Provide the [x, y] coordinate of the cell's center where the given text is located.  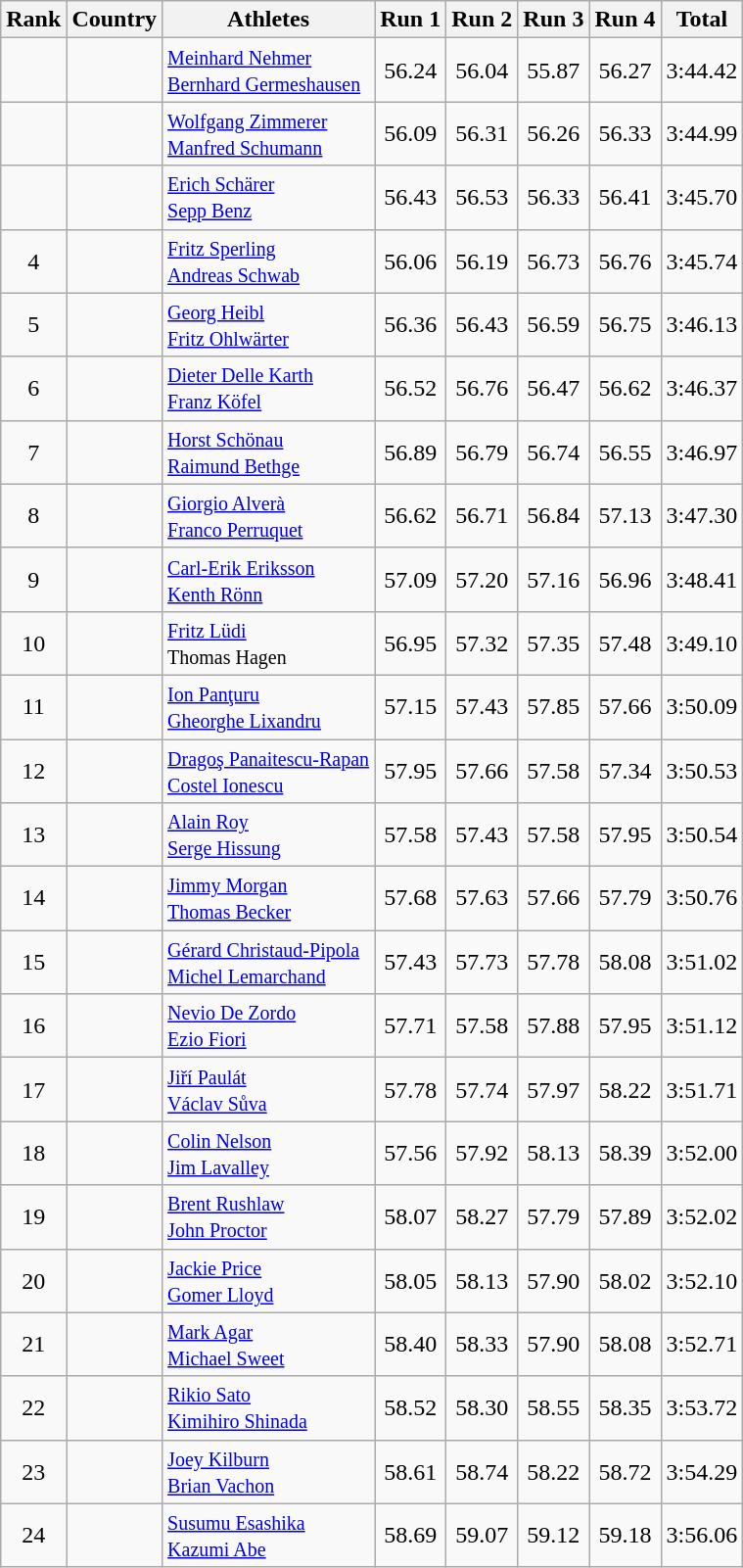
3:52.10 [702, 1281]
58.33 [482, 1344]
59.18 [625, 1536]
Alain Roy Serge Hissung [268, 834]
15 [33, 962]
3:44.42 [702, 71]
3:47.30 [702, 515]
Meinhard Nehmer Bernhard Germeshausen [268, 71]
3:46.97 [702, 452]
Run 3 [554, 20]
14 [33, 899]
57.85 [554, 707]
Athletes [268, 20]
Jackie Price Gomer Lloyd [268, 1281]
3:44.99 [702, 133]
Jiří Paulát Václav Sůva [268, 1089]
56.27 [625, 71]
Colin Nelson Jim Lavalley [268, 1154]
7 [33, 452]
59.07 [482, 1536]
Nevio De Zordo Ezio Fiori [268, 1026]
12 [33, 770]
56.36 [411, 325]
57.15 [411, 707]
56.75 [625, 325]
56.74 [554, 452]
56.09 [411, 133]
Wolfgang Zimmerer Manfred Schumann [268, 133]
3:51.12 [702, 1026]
58.69 [411, 1536]
Rank [33, 20]
Rikio Sato Kimihiro Shinada [268, 1408]
56.47 [554, 388]
23 [33, 1471]
5 [33, 325]
56.53 [482, 198]
58.05 [411, 1281]
58.27 [482, 1216]
Fritz Lüdi Thomas Hagen [268, 642]
56.24 [411, 71]
24 [33, 1536]
56.41 [625, 198]
56.19 [482, 261]
57.68 [411, 899]
56.96 [625, 580]
Brent Rushlaw John Proctor [268, 1216]
3:50.54 [702, 834]
56.31 [482, 133]
57.89 [625, 1216]
11 [33, 707]
3:50.53 [702, 770]
57.09 [411, 580]
57.92 [482, 1154]
Mark Agar Michael Sweet [268, 1344]
Georg Heibl Fritz Ohlwärter [268, 325]
Dragoş Panaitescu-Rapan Costel Ionescu [268, 770]
58.74 [482, 1471]
57.97 [554, 1089]
Erich Schärer Sepp Benz [268, 198]
3:45.74 [702, 261]
18 [33, 1154]
57.88 [554, 1026]
Run 1 [411, 20]
56.26 [554, 133]
3:52.71 [702, 1344]
3:50.76 [702, 899]
56.89 [411, 452]
16 [33, 1026]
20 [33, 1281]
6 [33, 388]
57.73 [482, 962]
59.12 [554, 1536]
58.61 [411, 1471]
58.30 [482, 1408]
57.63 [482, 899]
55.87 [554, 71]
3:51.02 [702, 962]
3:46.37 [702, 388]
56.59 [554, 325]
19 [33, 1216]
57.48 [625, 642]
56.06 [411, 261]
4 [33, 261]
Fritz Sperling Andreas Schwab [268, 261]
Jimmy Morgan Thomas Becker [268, 899]
8 [33, 515]
58.55 [554, 1408]
56.95 [411, 642]
57.13 [625, 515]
58.40 [411, 1344]
Total [702, 20]
3:51.71 [702, 1089]
10 [33, 642]
3:53.72 [702, 1408]
58.72 [625, 1471]
57.56 [411, 1154]
57.35 [554, 642]
Dieter Delle Karth Franz Köfel [268, 388]
Horst Schönau Raimund Bethge [268, 452]
56.84 [554, 515]
57.16 [554, 580]
56.79 [482, 452]
57.74 [482, 1089]
57.34 [625, 770]
Joey Kilburn Brian Vachon [268, 1471]
Run 4 [625, 20]
58.39 [625, 1154]
Carl-Erik Eriksson Kenth Rönn [268, 580]
Country [115, 20]
58.07 [411, 1216]
Giorgio Alverà Franco Perruquet [268, 515]
56.04 [482, 71]
Susumu Esashika Kazumi Abe [268, 1536]
3:49.10 [702, 642]
13 [33, 834]
56.52 [411, 388]
3:54.29 [702, 1471]
58.02 [625, 1281]
9 [33, 580]
Run 2 [482, 20]
3:50.09 [702, 707]
3:52.02 [702, 1216]
Gérard Christaud-Pipola Michel Lemarchand [268, 962]
58.52 [411, 1408]
3:45.70 [702, 198]
3:48.41 [702, 580]
Ion Panţuru Gheorghe Lixandru [268, 707]
56.73 [554, 261]
56.71 [482, 515]
3:46.13 [702, 325]
22 [33, 1408]
57.32 [482, 642]
21 [33, 1344]
57.20 [482, 580]
3:56.06 [702, 1536]
17 [33, 1089]
57.71 [411, 1026]
58.35 [625, 1408]
56.55 [625, 452]
3:52.00 [702, 1154]
